Output the (X, Y) coordinate of the center of the cell containing the given text.  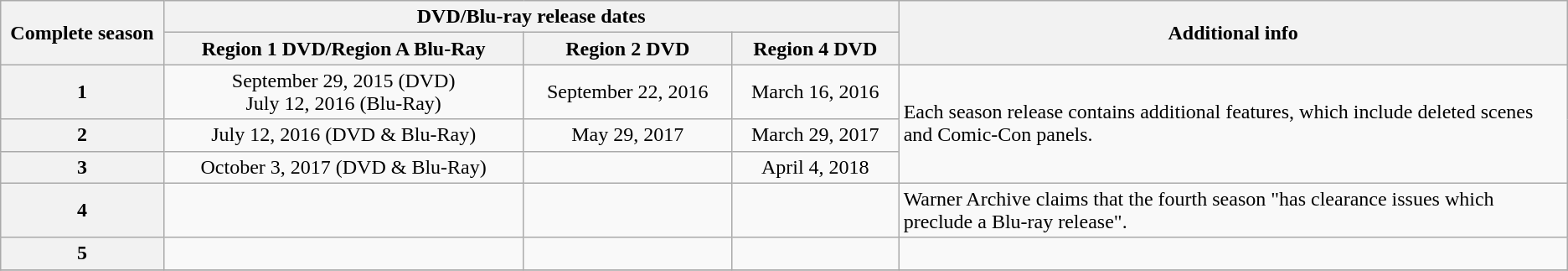
March 29, 2017 (815, 135)
4 (82, 210)
October 3, 2017 (DVD & Blu-Ray) (343, 167)
5 (82, 253)
Region 4 DVD (815, 49)
March 16, 2016 (815, 92)
May 29, 2017 (627, 135)
Warner Archive claims that the fourth season "has clearance issues which preclude a Blu-ray release". (1233, 210)
Region 1 DVD/Region A Blu-Ray (343, 49)
2 (82, 135)
Region 2 DVD (627, 49)
Additional info (1233, 33)
Each season release contains additional features, which include deleted scenes and Comic-Con panels. (1233, 124)
September 29, 2015 (DVD)July 12, 2016 (Blu-Ray) (343, 92)
DVD/Blu-ray release dates (531, 17)
September 22, 2016 (627, 92)
Complete season (82, 33)
April 4, 2018 (815, 167)
3 (82, 167)
1 (82, 92)
July 12, 2016 (DVD & Blu-Ray) (343, 135)
